For the text-containing cell, return its midpoint in [x, y] coordinate format. 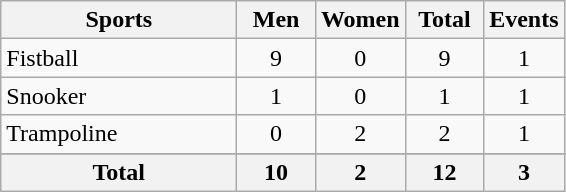
Women [360, 20]
Trampoline [119, 134]
12 [444, 172]
Snooker [119, 96]
Sports [119, 20]
Events [524, 20]
Fistball [119, 58]
3 [524, 172]
10 [276, 172]
Men [276, 20]
